Pinpoint the cell where the given text exists, returning its (x, y) midpoint coordinate. 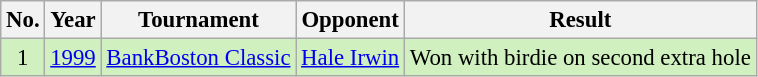
Won with birdie on second extra hole (580, 58)
Opponent (350, 20)
No. (23, 20)
Result (580, 20)
BankBoston Classic (198, 58)
1 (23, 58)
Hale Irwin (350, 58)
1999 (73, 58)
Year (73, 20)
Tournament (198, 20)
